Locate the cell with the specified text and output its [X, Y] center coordinate. 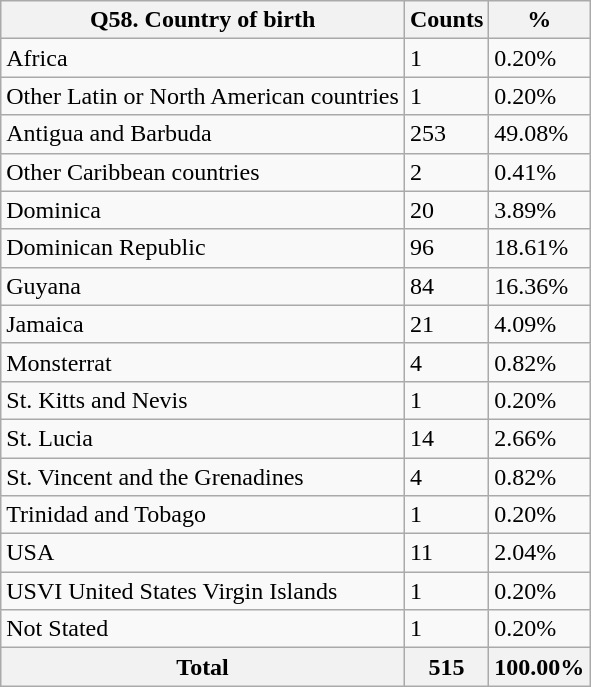
Jamaica [203, 324]
2.04% [540, 553]
Dominican Republic [203, 248]
84 [446, 286]
Trinidad and Tobago [203, 515]
% [540, 20]
96 [446, 248]
USA [203, 553]
St. Vincent and the Grenadines [203, 477]
20 [446, 210]
515 [446, 667]
Not Stated [203, 629]
Other Caribbean countries [203, 172]
St. Lucia [203, 438]
14 [446, 438]
Q58. Country of birth [203, 20]
Guyana [203, 286]
3.89% [540, 210]
Dominica [203, 210]
18.61% [540, 248]
Counts [446, 20]
0.41% [540, 172]
16.36% [540, 286]
Total [203, 667]
11 [446, 553]
Africa [203, 58]
253 [446, 134]
Other Latin or North American countries [203, 96]
Antigua and Barbuda [203, 134]
4.09% [540, 324]
100.00% [540, 667]
Monsterrat [203, 362]
2 [446, 172]
St. Kitts and Nevis [203, 400]
2.66% [540, 438]
49.08% [540, 134]
USVI United States Virgin Islands [203, 591]
21 [446, 324]
